Scan for the cell matching the given text and deliver its (X, Y) coordinate at center. 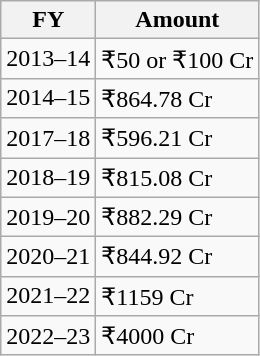
Amount (178, 20)
₹1159 Cr (178, 296)
2014–15 (48, 98)
₹596.21 Cr (178, 138)
FY (48, 20)
2019–20 (48, 217)
₹844.92 Cr (178, 257)
2013–14 (48, 59)
2018–19 (48, 178)
2022–23 (48, 336)
₹864.78 Cr (178, 98)
2017–18 (48, 138)
₹4000 Cr (178, 336)
₹815.08 Cr (178, 178)
₹50 or ₹100 Cr (178, 59)
2021–22 (48, 296)
₹882.29 Cr (178, 217)
2020–21 (48, 257)
